Return the (X, Y) coordinate for the center point of the cell that contains the specified text.  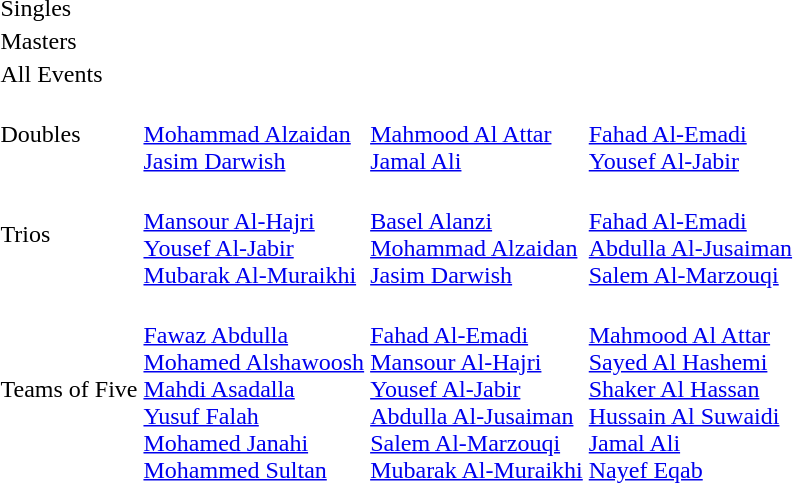
Fahad Al-EmadiAbdulla Al-JusaimanSalem Al-Marzouqi (690, 234)
Mohammad AlzaidanJasim Darwish (254, 134)
Mahmood Al AttarJamal Ali (477, 134)
Fahad Al-EmadiYousef Al-Jabir (690, 134)
Basel AlanziMohammad AlzaidanJasim Darwish (477, 234)
Mansour Al-HajriYousef Al-JabirMubarak Al-Muraikhi (254, 234)
